For the text-containing cell, return its midpoint in [x, y] coordinate format. 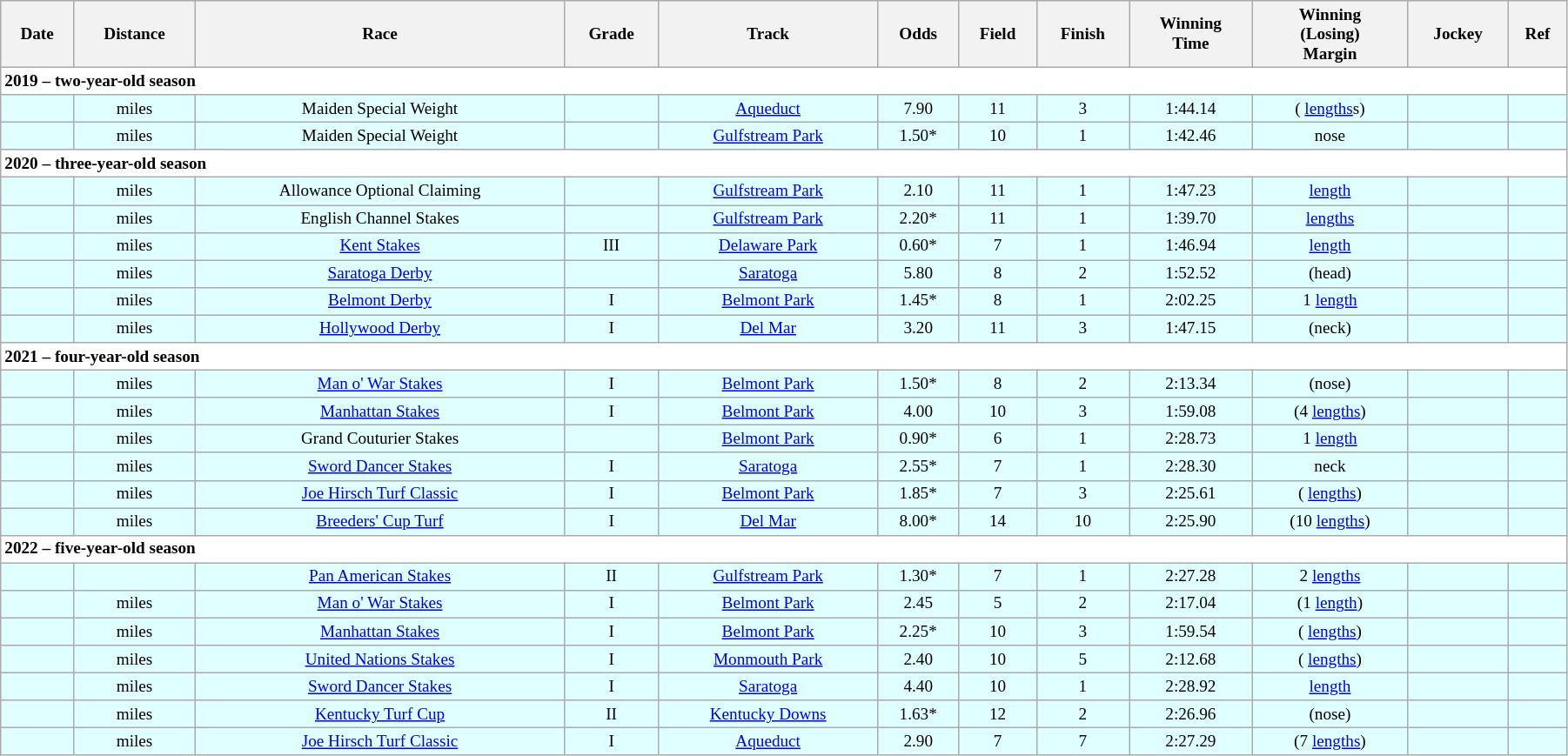
0.90* [919, 439]
nose [1330, 136]
Kentucky Turf Cup [380, 714]
1:59.08 [1190, 411]
Ref [1537, 35]
1.30* [919, 577]
2.55* [919, 466]
2021 – four-year-old season [784, 357]
Kent Stakes [380, 246]
(head) [1330, 274]
Race [380, 35]
0.60* [919, 246]
8.00* [919, 521]
Date [37, 35]
2:17.04 [1190, 604]
(1 length) [1330, 604]
1:52.52 [1190, 274]
2:27.28 [1190, 577]
1:47.23 [1190, 191]
2020 – three-year-old season [784, 164]
2:28.30 [1190, 466]
1:47.15 [1190, 329]
3.20 [919, 329]
Track [768, 35]
2.25* [919, 632]
Delaware Park [768, 246]
(neck) [1330, 329]
lengths [1330, 218]
Kentucky Downs [768, 714]
1.63* [919, 714]
4.00 [919, 411]
2:26.96 [1190, 714]
United Nations Stakes [380, 659]
1:39.70 [1190, 218]
2022 – five-year-old season [784, 549]
2019 – two-year-old season [784, 81]
1:59.54 [1190, 632]
Field [997, 35]
1:44.14 [1190, 109]
Finish [1082, 35]
Grade [611, 35]
Breeders' Cup Turf [380, 521]
Odds [919, 35]
( lengthss) [1330, 109]
1.85* [919, 494]
Jockey [1458, 35]
1:46.94 [1190, 246]
2.45 [919, 604]
2:28.73 [1190, 439]
(7 lengths) [1330, 742]
1:42.46 [1190, 136]
(4 lengths) [1330, 411]
neck [1330, 466]
Grand Couturier Stakes [380, 439]
English Channel Stakes [380, 218]
Distance [134, 35]
2:02.25 [1190, 301]
Belmont Derby [380, 301]
Hollywood Derby [380, 329]
2.40 [919, 659]
WinningTime [1190, 35]
14 [997, 521]
2:28.92 [1190, 686]
2:12.68 [1190, 659]
Winning(Losing)Margin [1330, 35]
2:13.34 [1190, 384]
Saratoga Derby [380, 274]
III [611, 246]
4.40 [919, 686]
2.90 [919, 742]
2:27.29 [1190, 742]
(10 lengths) [1330, 521]
2:25.90 [1190, 521]
2:25.61 [1190, 494]
1.45* [919, 301]
5.80 [919, 274]
6 [997, 439]
2 lengths [1330, 577]
Monmouth Park [768, 659]
Allowance Optional Claiming [380, 191]
7.90 [919, 109]
2.20* [919, 218]
2.10 [919, 191]
12 [997, 714]
Pan American Stakes [380, 577]
